Detect which cell encompasses the target text, then output its [x, y] center coordinate. 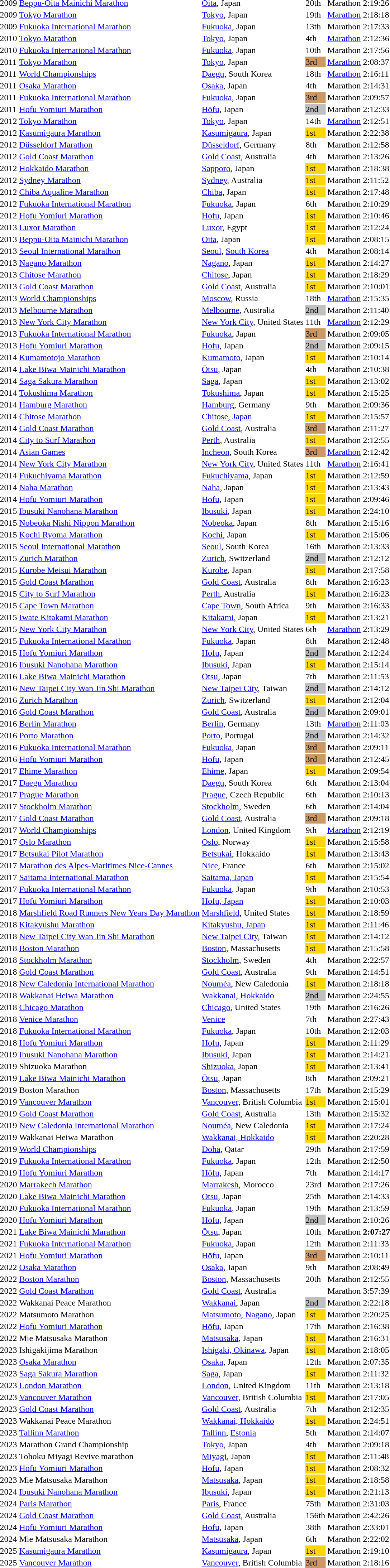
Kumamoto, Japan [252, 357]
Nagano, Japan [252, 263]
Luxor Marathon [109, 227]
Naha, Japan [252, 487]
Fukuchiyama Marathon [109, 476]
Düsseldorf, Germany [252, 145]
5th [315, 1433]
Ishigaki, Okinawa, Japan [252, 1350]
Kitakyushu Marathon [109, 925]
Prague Marathon [109, 795]
Matsumoto Marathon [109, 1314]
Luxor, Egypt [252, 227]
Chicago Marathon [109, 1007]
Shizuoka Marathon [109, 1066]
Paris Marathon [109, 1504]
Saitama International Marathon [109, 877]
Sydney, Australia [252, 180]
Tokushima, Japan [252, 393]
Marathon Grand Championship [109, 1444]
14th [315, 121]
Hamburg, Germany [252, 405]
Hokkaido Marathon [109, 168]
Kochi Ryoma Marathon [109, 535]
Venice [252, 1019]
Wakkanai, Japan [252, 1303]
75th [315, 1504]
Cape Town, South Africa [252, 606]
Tohoku Miyagi Revive marathon [109, 1456]
Prague, Czech Republic [252, 795]
Ehime Marathon [109, 771]
Nagano Marathon [109, 263]
Chiba, Japan [252, 192]
Marshfield, United States [252, 913]
Marrakech Marathon [109, 1185]
Ehime, Japan [252, 771]
Nice, France [252, 865]
23rd [315, 1185]
Oslo Marathon [109, 842]
Shizuoka, Japan [252, 1066]
Melbourne Marathon [109, 310]
Oslo, Norway [252, 842]
25th [315, 1196]
Porto Marathon [109, 735]
Betsukai Pilot Marathon [109, 854]
38th [315, 1527]
16th [315, 546]
Hamburg Marathon [109, 405]
Chiba Aqualine Marathon [109, 192]
Doha, Qatar [252, 1149]
Kitakami, Japan [252, 617]
Daegu Marathon [109, 783]
Kurobe Meisui Marathon [109, 570]
20th [315, 1279]
Fukuchiyama, Japan [252, 476]
Beppu-Oita Mainichi Marathon [109, 239]
Tallinn, Estonia [252, 1433]
Matsumoto, Nagano, Japan [252, 1314]
Naha Marathon [109, 487]
156th [315, 1515]
Saitama, Japan [252, 877]
Melbourne, Australia [252, 310]
Kumamotojo Marathon [109, 357]
Cape Town Marathon [109, 606]
Asian Games [109, 452]
Berlin Marathon [109, 724]
Oita, Japan [252, 239]
London Marathon [109, 1385]
Sapporo, Japan [252, 168]
Porto, Portugal [252, 735]
Chicago, United States [252, 1007]
Nobeoka Nishi Nippon Marathon [109, 523]
29th [315, 1149]
Marrakesh, Morocco [252, 1185]
Düsseldorf Marathon [109, 145]
Nobeoka, Japan [252, 523]
Ishigakijima Marathon [109, 1350]
Iwate Kitakami Marathon [109, 617]
Incheon, South Korea [252, 452]
Miyagi, Japan [252, 1456]
Kitakyushu, Japan [252, 925]
Tokushima Marathon [109, 393]
Venice Marathon [109, 1019]
Kochi, Japan [252, 535]
Marshfield Road Runners New Years Day Marathon [109, 913]
Sydney Marathon [109, 180]
Moscow, Russia [252, 298]
Marathon des Alpes-Maritimes Nice-Cannes [109, 865]
Tallinn Marathon [109, 1433]
Berlin, Germany [252, 724]
Kurobe, Japan [252, 570]
Betsukai, Hokkaido [252, 854]
Paris, France [252, 1504]
